Pinpoint the cell where the given text exists, returning its (x, y) midpoint coordinate. 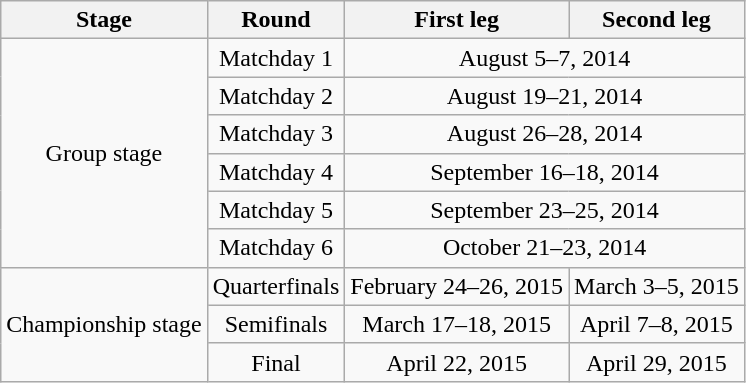
March 17–18, 2015 (457, 324)
Group stage (104, 153)
Matchday 6 (276, 248)
Final (276, 362)
Second leg (657, 20)
August 26–28, 2014 (544, 134)
First leg (457, 20)
Quarterfinals (276, 286)
Matchday 1 (276, 58)
Round (276, 20)
September 23–25, 2014 (544, 210)
Matchday 4 (276, 172)
Stage (104, 20)
April 7–8, 2015 (657, 324)
March 3–5, 2015 (657, 286)
Matchday 3 (276, 134)
Matchday 2 (276, 96)
April 22, 2015 (457, 362)
September 16–18, 2014 (544, 172)
April 29, 2015 (657, 362)
August 19–21, 2014 (544, 96)
Matchday 5 (276, 210)
October 21–23, 2014 (544, 248)
August 5–7, 2014 (544, 58)
February 24–26, 2015 (457, 286)
Semifinals (276, 324)
Championship stage (104, 324)
